From the cell containing the given text, extract its center point as (x, y) coordinate. 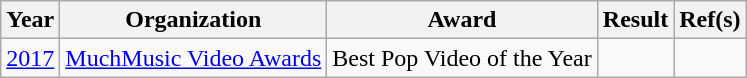
2017 (30, 58)
Award (462, 20)
Year (30, 20)
Ref(s) (710, 20)
Organization (194, 20)
Best Pop Video of the Year (462, 58)
MuchMusic Video Awards (194, 58)
Result (635, 20)
